Provide the (X, Y) coordinate of the cell's center where the given text is located.  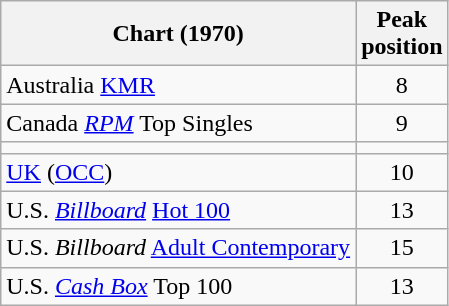
U.S. Billboard Adult Contemporary (178, 248)
UK (OCC) (178, 172)
15 (402, 248)
Australia KMR (178, 85)
10 (402, 172)
Canada RPM Top Singles (178, 123)
U.S. Cash Box Top 100 (178, 286)
Peakposition (402, 34)
U.S. Billboard Hot 100 (178, 210)
Chart (1970) (178, 34)
9 (402, 123)
8 (402, 85)
